Return [X, Y] of the center of cell containing provided text 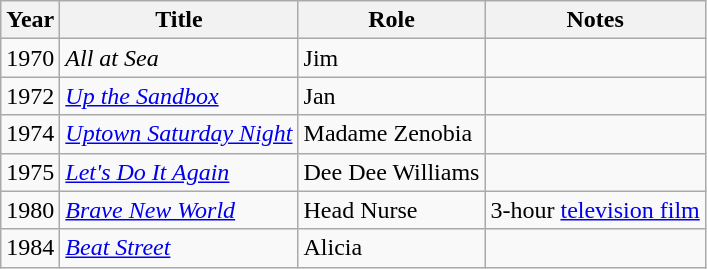
1972 [30, 96]
Jan [392, 96]
Role [392, 20]
Brave New World [179, 210]
Notes [595, 20]
1970 [30, 58]
Jim [392, 58]
Head Nurse [392, 210]
Beat Street [179, 248]
Year [30, 20]
1984 [30, 248]
1975 [30, 172]
Dee Dee Williams [392, 172]
1980 [30, 210]
Let's Do It Again [179, 172]
Uptown Saturday Night [179, 134]
Alicia [392, 248]
3-hour television film [595, 210]
Title [179, 20]
Up the Sandbox [179, 96]
All at Sea [179, 58]
Madame Zenobia [392, 134]
1974 [30, 134]
